Identify which cell holds the provided text, then report its [x, y] central coordinate. 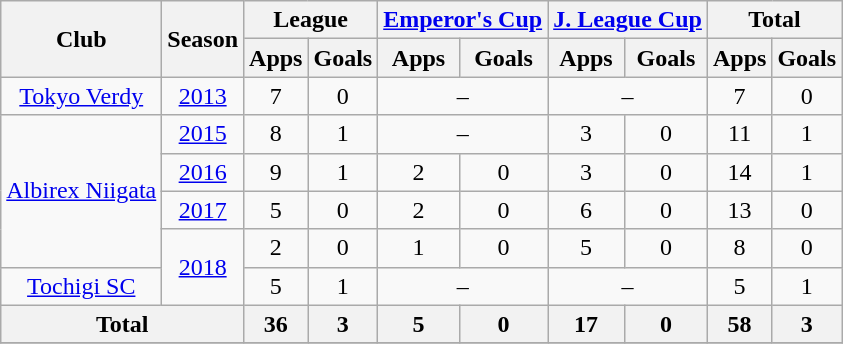
2018 [203, 267]
58 [739, 324]
6 [586, 210]
2013 [203, 96]
36 [276, 324]
11 [739, 134]
2015 [203, 134]
League [311, 20]
17 [586, 324]
Season [203, 39]
J. League Cup [628, 20]
Club [82, 39]
2016 [203, 172]
9 [276, 172]
Tokyo Verdy [82, 96]
Albirex Niigata [82, 191]
Emperor's Cup [463, 20]
13 [739, 210]
Tochigi SC [82, 286]
14 [739, 172]
2017 [203, 210]
